Determine the [x, y] coordinate at the center of the cell enclosing the given text.  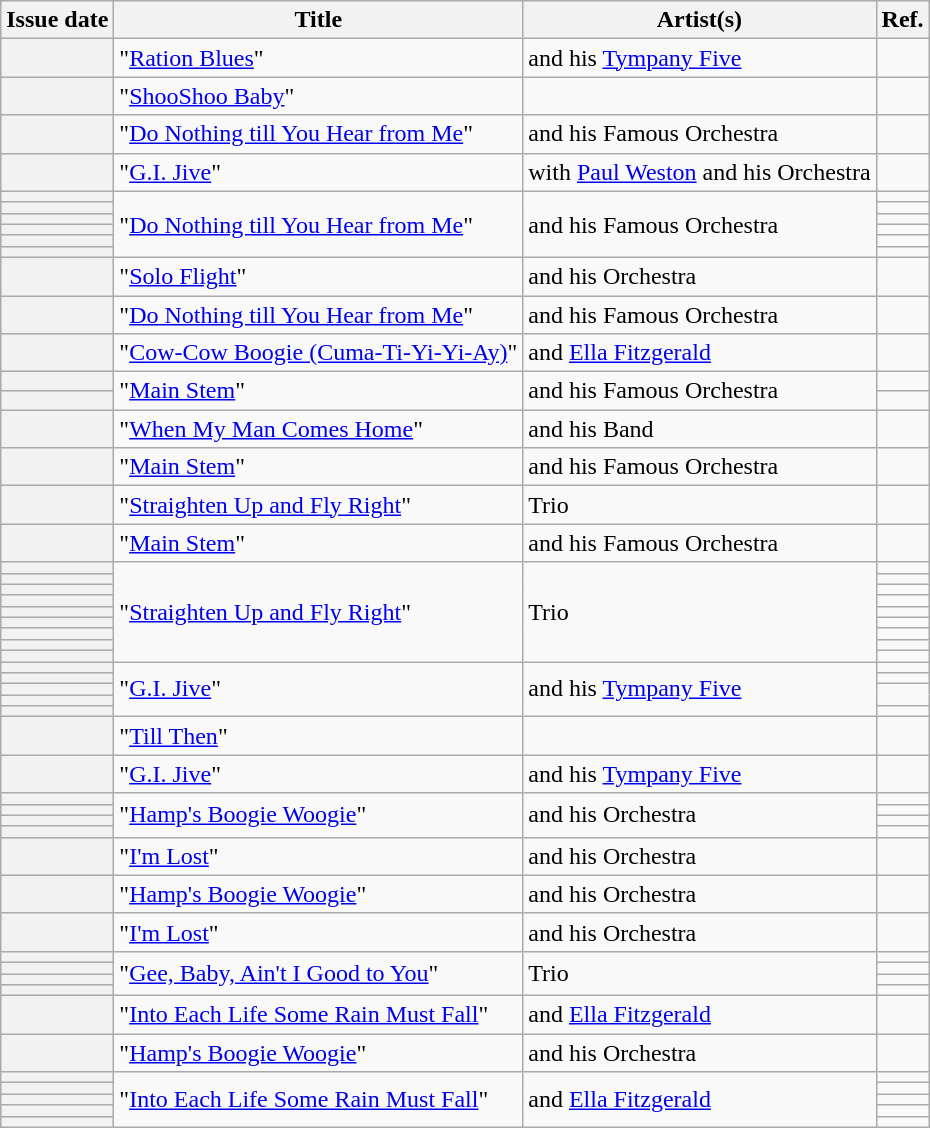
"Ration Blues" [318, 58]
"ShooShoo Baby" [318, 96]
Title [318, 20]
Artist(s) [700, 20]
"Gee, Baby, Ain't I Good to You" [318, 973]
"Cow-Cow Boogie (Cuma-Ti-Yi-Yi-Ay)" [318, 353]
Ref. [902, 20]
with Paul Weston and his Orchestra [700, 172]
"Till Then" [318, 736]
"When My Man Comes Home" [318, 429]
"Solo Flight" [318, 276]
and his Band [700, 429]
Issue date [58, 20]
